Scan for the cell matching the given text and deliver its [x, y] coordinate at center. 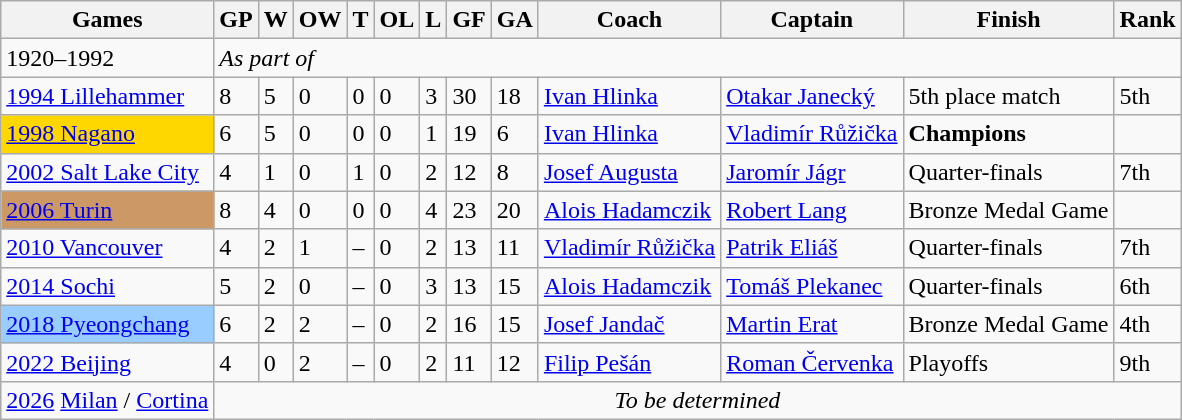
Josef Jandač [629, 324]
2018 Pyeongchang [108, 324]
1920–1992 [108, 58]
5th place match [1008, 96]
2014 Sochi [108, 286]
4th [1148, 324]
2022 Beijing [108, 362]
Robert Lang [812, 210]
1994 Lillehammer [108, 96]
L [434, 20]
5th [1148, 96]
Josef Augusta [629, 172]
GA [514, 20]
16 [469, 324]
2026 Milan / Cortina [108, 400]
Playoffs [1008, 362]
As part of [698, 58]
Filip Pešán [629, 362]
18 [514, 96]
GP [236, 20]
Rank [1148, 20]
19 [469, 134]
Martin Erat [812, 324]
30 [469, 96]
OL [397, 20]
9th [1148, 362]
Jaromír Jágr [812, 172]
Champions [1008, 134]
1998 Nagano [108, 134]
Games [108, 20]
Otakar Janecký [812, 96]
20 [514, 210]
Tomáš Plekanec [812, 286]
6th [1148, 286]
Roman Červenka [812, 362]
GF [469, 20]
T [360, 20]
2010 Vancouver [108, 248]
OW [320, 20]
Coach [629, 20]
To be determined [698, 400]
Finish [1008, 20]
23 [469, 210]
W [276, 20]
2002 Salt Lake City [108, 172]
Patrik Eliáš [812, 248]
Captain [812, 20]
2006 Turin [108, 210]
